Scan for the cell matching the given text and deliver its [X, Y] coordinate at center. 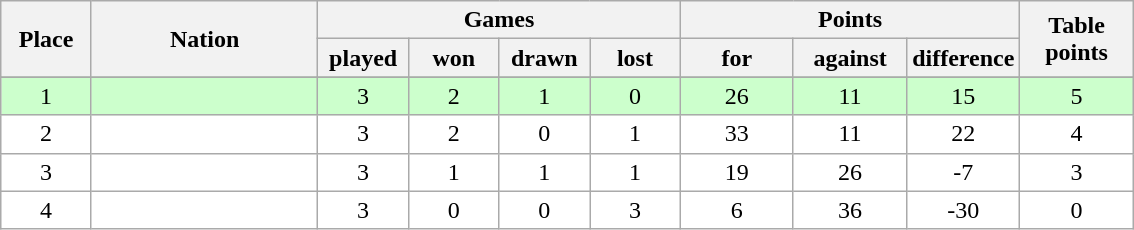
-7 [964, 172]
-30 [964, 210]
19 [736, 172]
lost [636, 58]
against [850, 58]
Tablepoints [1076, 39]
Nation [204, 39]
5 [1076, 96]
Points [850, 20]
played [364, 58]
difference [964, 58]
for [736, 58]
22 [964, 134]
6 [736, 210]
drawn [544, 58]
won [454, 58]
15 [964, 96]
Games [499, 20]
Place [46, 39]
33 [736, 134]
36 [850, 210]
